Find where the given text appears and provide that cell's center as (x, y) coordinate. 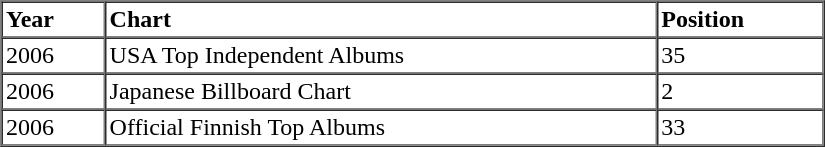
Official Finnish Top Albums (381, 128)
Chart (381, 20)
33 (740, 128)
2 (740, 92)
Year (54, 20)
Position (740, 20)
35 (740, 56)
USA Top Independent Albums (381, 56)
Japanese Billboard Chart (381, 92)
